Return the [X, Y] coordinate for the center point of the cell that contains the specified text.  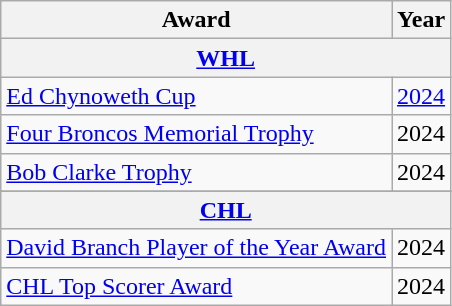
Ed Chynoweth Cup [196, 96]
CHL Top Scorer Award [196, 286]
Bob Clarke Trophy [196, 172]
WHL [226, 58]
David Branch Player of the Year Award [196, 248]
Award [196, 20]
Year [422, 20]
Four Broncos Memorial Trophy [196, 134]
CHL [226, 210]
